Determine the [X, Y] coordinate at the center of the cell enclosing the given text.  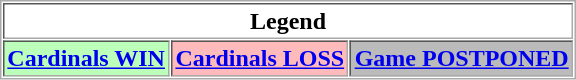
Game POSTPONED [462, 58]
Cardinals WIN [86, 58]
Cardinals LOSS [260, 58]
Legend [288, 21]
